For the text-containing cell, return its midpoint in [x, y] coordinate format. 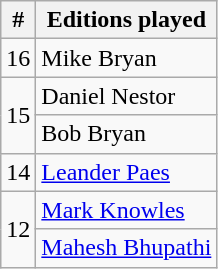
Mahesh Bhupathi [126, 248]
# [18, 20]
Editions played [126, 20]
Leander Paes [126, 172]
15 [18, 115]
12 [18, 229]
14 [18, 172]
Mike Bryan [126, 58]
16 [18, 58]
Mark Knowles [126, 210]
Daniel Nestor [126, 96]
Bob Bryan [126, 134]
